Pinpoint the cell where the given text exists, returning its [x, y] midpoint coordinate. 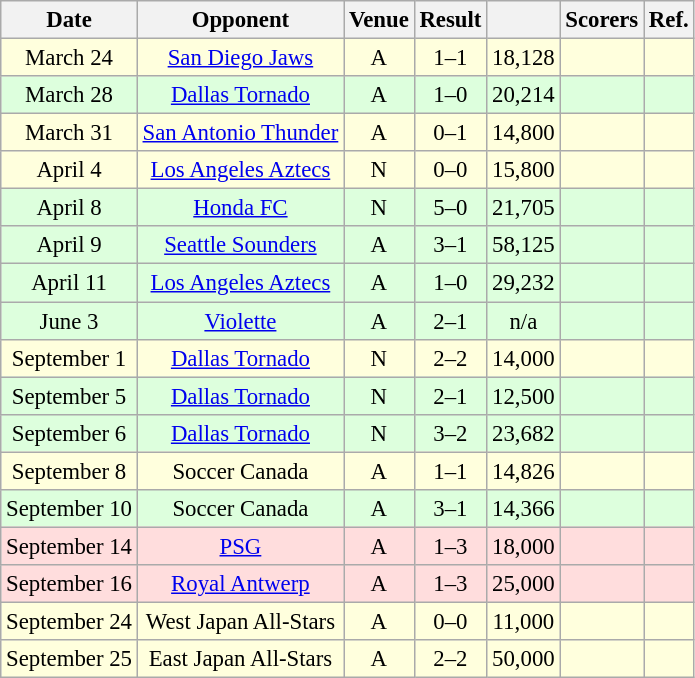
0–1 [450, 133]
Date [69, 20]
September 14 [69, 546]
September 1 [69, 358]
Scorers [602, 20]
14,366 [524, 509]
14,826 [524, 471]
3–2 [450, 433]
21,705 [524, 208]
14,800 [524, 133]
Ref. [669, 20]
April 8 [69, 208]
April 11 [69, 283]
Violette [240, 321]
San Antonio Thunder [240, 133]
West Japan All-Stars [240, 621]
58,125 [524, 245]
29,232 [524, 283]
Opponent [240, 20]
n/a [524, 321]
September 16 [69, 584]
East Japan All-Stars [240, 659]
September 25 [69, 659]
March 28 [69, 95]
23,682 [524, 433]
PSG [240, 546]
18,000 [524, 546]
September 8 [69, 471]
18,128 [524, 58]
11,000 [524, 621]
25,000 [524, 584]
5–0 [450, 208]
Royal Antwerp [240, 584]
20,214 [524, 95]
September 10 [69, 509]
Honda FC [240, 208]
September 6 [69, 433]
15,800 [524, 170]
September 5 [69, 396]
San Diego Jaws [240, 58]
March 31 [69, 133]
September 24 [69, 621]
April 4 [69, 170]
50,000 [524, 659]
Result [450, 20]
14,000 [524, 358]
April 9 [69, 245]
March 24 [69, 58]
June 3 [69, 321]
12,500 [524, 396]
Seattle Sounders [240, 245]
Venue [380, 20]
